Find where the given text appears and provide that cell's center as [X, Y] coordinate. 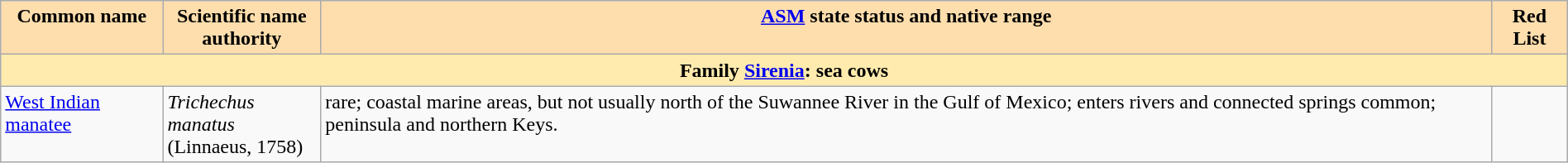
Common name [82, 28]
West Indian manatee [82, 124]
ASM state status and native range [906, 28]
Family Sirenia: sea cows [784, 70]
Trichechus manatus(Linnaeus, 1758) [241, 124]
Scientific nameauthority [241, 28]
Red List [1530, 28]
